Locate the cell with the specified text and output its [x, y] center coordinate. 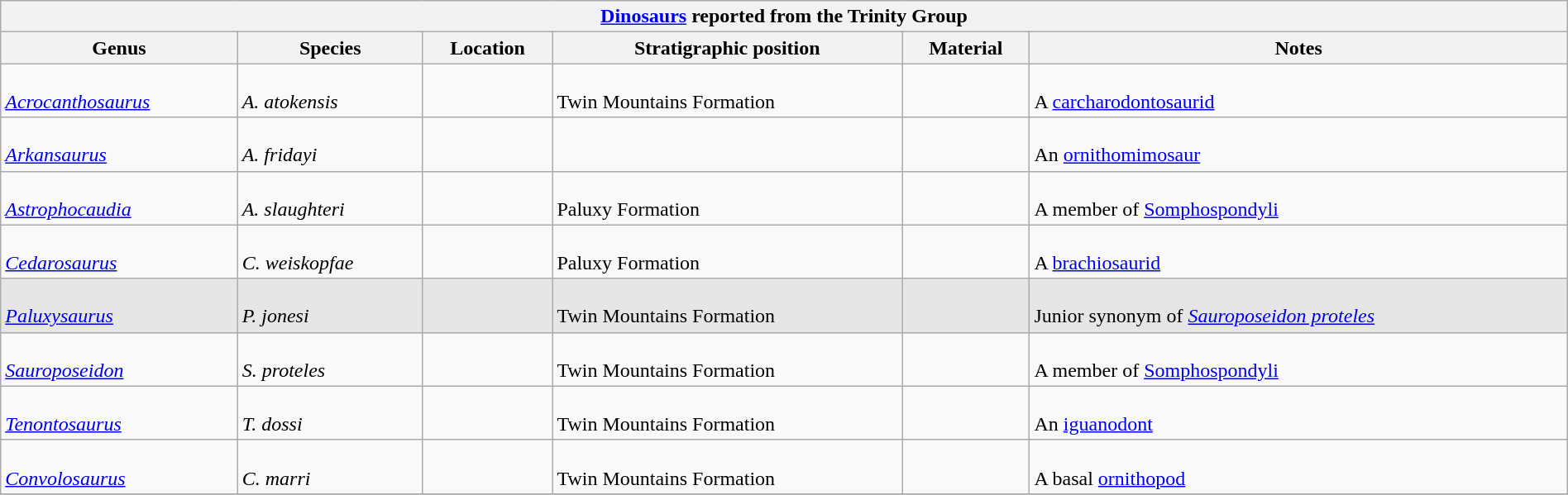
Species [330, 48]
A brachiosaurid [1298, 251]
C. weiskopfae [330, 251]
P. jonesi [330, 306]
Tenontosaurus [119, 413]
A. slaughteri [330, 198]
A. atokensis [330, 91]
Sauroposeidon [119, 359]
A. fridayi [330, 144]
Dinosaurs reported from the Trinity Group [784, 17]
Location [488, 48]
Material [966, 48]
Acrocanthosaurus [119, 91]
Convolosaurus [119, 466]
C. marri [330, 466]
T. dossi [330, 413]
Notes [1298, 48]
An ornithomimosaur [1298, 144]
Astrophocaudia [119, 198]
A carcharodontosaurid [1298, 91]
Arkansaurus [119, 144]
Paluxysaurus [119, 306]
An iguanodont [1298, 413]
Junior synonym of Sauroposeidon proteles [1298, 306]
Genus [119, 48]
Cedarosaurus [119, 251]
Stratigraphic position [728, 48]
A basal ornithopod [1298, 466]
S. proteles [330, 359]
